Pinpoint the cell where the given text exists, returning its (X, Y) midpoint coordinate. 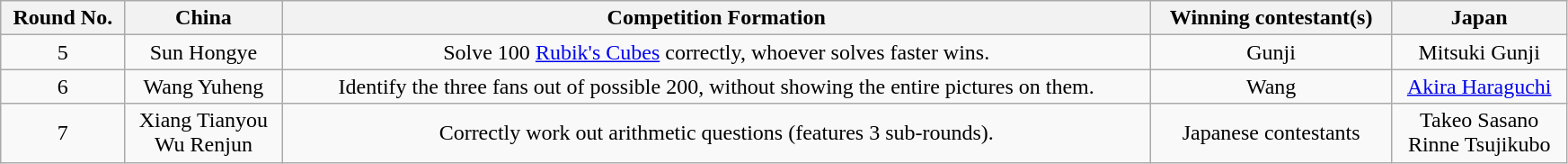
7 (63, 133)
Mitsuki Gunji (1479, 52)
Sun Hongye (203, 52)
Japanese contestants (1271, 133)
Japan (1479, 18)
Wang (1271, 87)
Wang Yuheng (203, 87)
5 (63, 52)
Gunji (1271, 52)
Correctly work out arithmetic questions (features 3 sub-rounds). (716, 133)
Round No. (63, 18)
Takeo Sasano Rinne Tsujikubo (1479, 133)
Competition Formation (716, 18)
Solve 100 Rubik's Cubes correctly, whoever solves faster wins. (716, 52)
Winning contestant(s) (1271, 18)
China (203, 18)
Xiang Tianyou Wu Renjun (203, 133)
Identify the three fans out of possible 200, without showing the entire pictures on them. (716, 87)
Akira Haraguchi (1479, 87)
6 (63, 87)
